Capture the cell that displays the provided text and extract its [x, y] central coordinate. 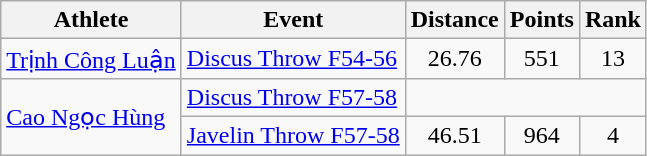
Javelin Throw F57-58 [293, 135]
Trịnh Công Luận [92, 59]
Discus Throw F57-58 [293, 97]
13 [612, 59]
Points [542, 20]
Cao Ngọc Hùng [92, 116]
Discus Throw F54-56 [293, 59]
Distance [454, 20]
551 [542, 59]
Event [293, 20]
964 [542, 135]
4 [612, 135]
46.51 [454, 135]
26.76 [454, 59]
Rank [612, 20]
Athlete [92, 20]
